Scan for the cell matching the given text and deliver its [x, y] coordinate at center. 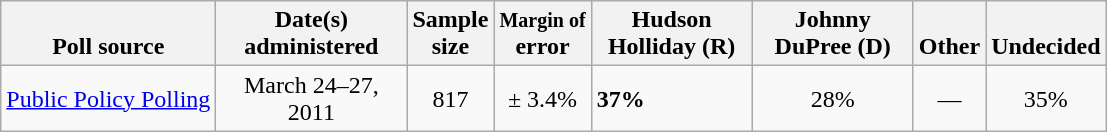
817 [450, 98]
35% [1046, 98]
Date(s)administered [312, 34]
March 24–27, 2011 [312, 98]
± 3.4% [542, 98]
HudsonHolliday (R) [672, 34]
— [949, 98]
Margin oferror [542, 34]
28% [832, 98]
Public Policy Polling [108, 98]
Poll source [108, 34]
JohnnyDuPree (D) [832, 34]
Undecided [1046, 34]
37% [672, 98]
Samplesize [450, 34]
Other [949, 34]
